Capture the cell that displays the provided text and extract its [x, y] central coordinate. 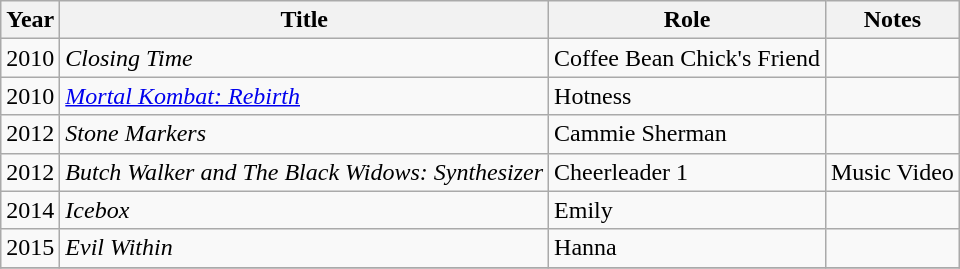
2014 [30, 210]
Butch Walker and The Black Widows: Synthesizer [304, 172]
Closing Time [304, 58]
Role [688, 20]
Cammie Sherman [688, 134]
Notes [892, 20]
Music Video [892, 172]
Mortal Kombat: Rebirth [304, 96]
Evil Within [304, 248]
Icebox [304, 210]
2015 [30, 248]
Hotness [688, 96]
Hanna [688, 248]
Coffee Bean Chick's Friend [688, 58]
Stone Markers [304, 134]
Title [304, 20]
Cheerleader 1 [688, 172]
Emily [688, 210]
Year [30, 20]
